Pinpoint the cell where the given text exists, returning its (x, y) midpoint coordinate. 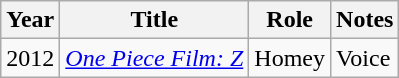
Notes (365, 20)
Voice (365, 58)
Year (30, 20)
2012 (30, 58)
Title (154, 20)
Homey (290, 58)
Role (290, 20)
One Piece Film: Z (154, 58)
